Extract the (x, y) coordinate from the center of the cell holding the provided text.  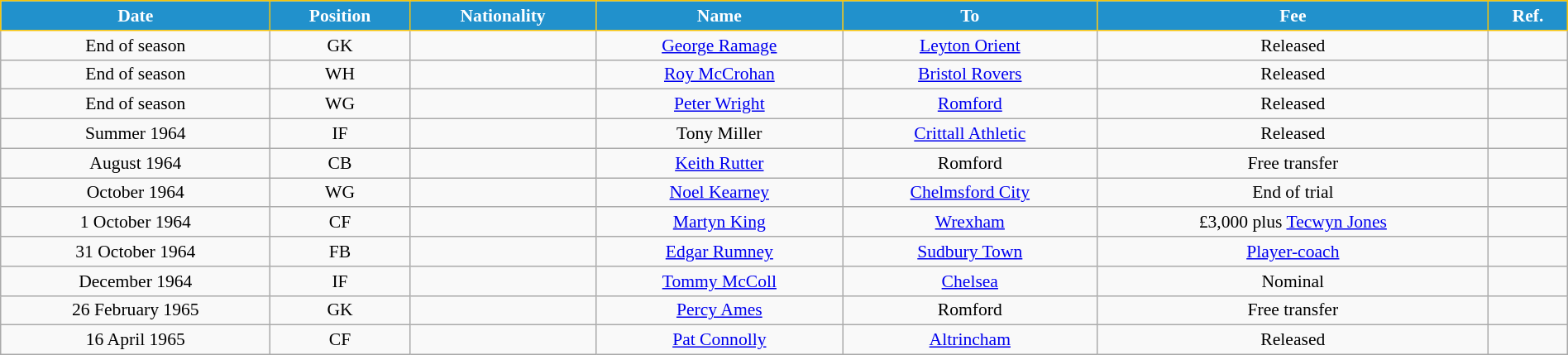
Keith Rutter (719, 163)
August 1964 (136, 163)
FB (340, 252)
Leyton Orient (970, 46)
Fee (1293, 16)
Ref. (1528, 16)
Roy McCrohan (719, 74)
Bristol Rovers (970, 74)
Summer 1964 (136, 134)
Date (136, 16)
Martyn King (719, 223)
26 February 1965 (136, 310)
Nationality (503, 16)
December 1964 (136, 281)
16 April 1965 (136, 340)
31 October 1964 (136, 252)
Edgar Rumney (719, 252)
WH (340, 74)
Chelsea (970, 281)
Crittall Athletic (970, 134)
Sudbury Town (970, 252)
Position (340, 16)
Player-coach (1293, 252)
Percy Ames (719, 310)
Nominal (1293, 281)
Altrincham (970, 340)
Wrexham (970, 223)
Name (719, 16)
George Ramage (719, 46)
End of trial (1293, 193)
Tommy McColl (719, 281)
1 October 1964 (136, 223)
Noel Kearney (719, 193)
To (970, 16)
Chelmsford City (970, 193)
Pat Connolly (719, 340)
CB (340, 163)
Peter Wright (719, 104)
Tony Miller (719, 134)
October 1964 (136, 193)
£3,000 plus Tecwyn Jones (1293, 223)
